Search for the cell housing the specified text and yield its (X, Y) center coordinate. 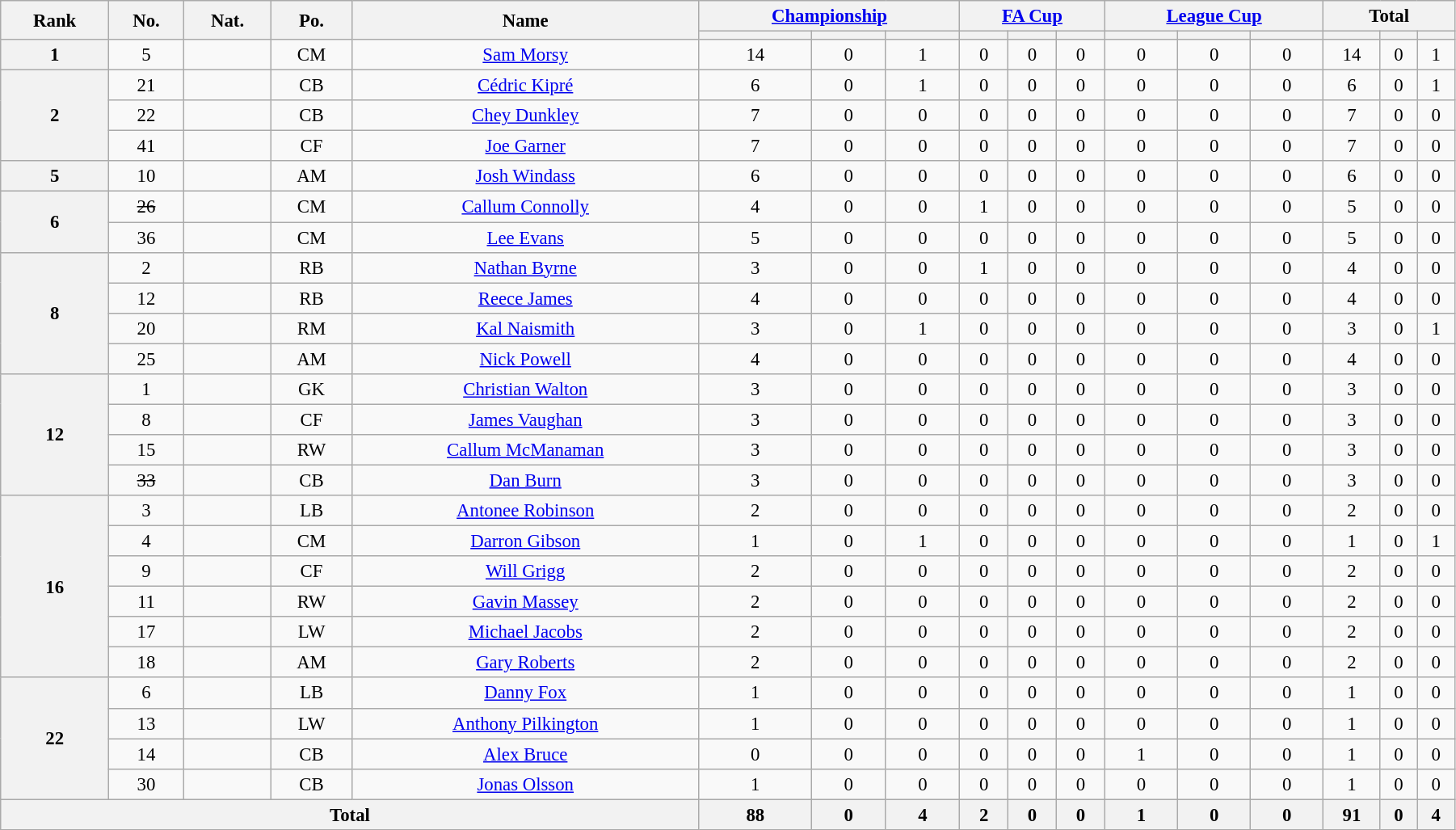
17 (147, 632)
Nathan Byrne (525, 268)
36 (147, 238)
RM (312, 328)
91 (1352, 815)
Danny Fox (525, 693)
Anthony Pilkington (525, 723)
16 (55, 587)
Callum Connolly (525, 207)
Michael Jacobs (525, 632)
Josh Windass (525, 177)
Callum McManaman (525, 450)
10 (147, 177)
41 (147, 146)
Kal Naismith (525, 328)
Rank (55, 20)
30 (147, 784)
Championship (829, 16)
33 (147, 480)
League Cup (1214, 16)
13 (147, 723)
21 (147, 86)
11 (147, 602)
Po. (312, 20)
No. (147, 20)
Lee Evans (525, 238)
Antonee Robinson (525, 511)
Chey Dunkley (525, 116)
88 (755, 815)
Nat. (228, 20)
Dan Burn (525, 480)
Alex Bruce (525, 754)
Gavin Massey (525, 602)
26 (147, 207)
15 (147, 450)
GK (312, 390)
Reece James (525, 298)
Nick Powell (525, 359)
25 (147, 359)
Name (525, 20)
9 (147, 571)
Joe Garner (525, 146)
Will Grigg (525, 571)
Jonas Olsson (525, 784)
Gary Roberts (525, 663)
Darron Gibson (525, 541)
James Vaughan (525, 419)
Christian Walton (525, 390)
FA Cup (1033, 16)
20 (147, 328)
Sam Morsy (525, 55)
Cédric Kipré (525, 86)
18 (147, 663)
